For the text-containing cell, return its midpoint in [x, y] coordinate format. 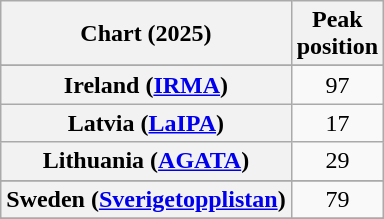
97 [337, 85]
17 [337, 123]
Ireland (IRMA) [146, 85]
Lithuania (AGATA) [146, 161]
29 [337, 161]
Peakposition [337, 34]
Sweden (Sverigetopplistan) [146, 199]
79 [337, 199]
Latvia (LaIPA) [146, 123]
Chart (2025) [146, 34]
